Pinpoint the cell where the given text exists, returning its (x, y) midpoint coordinate. 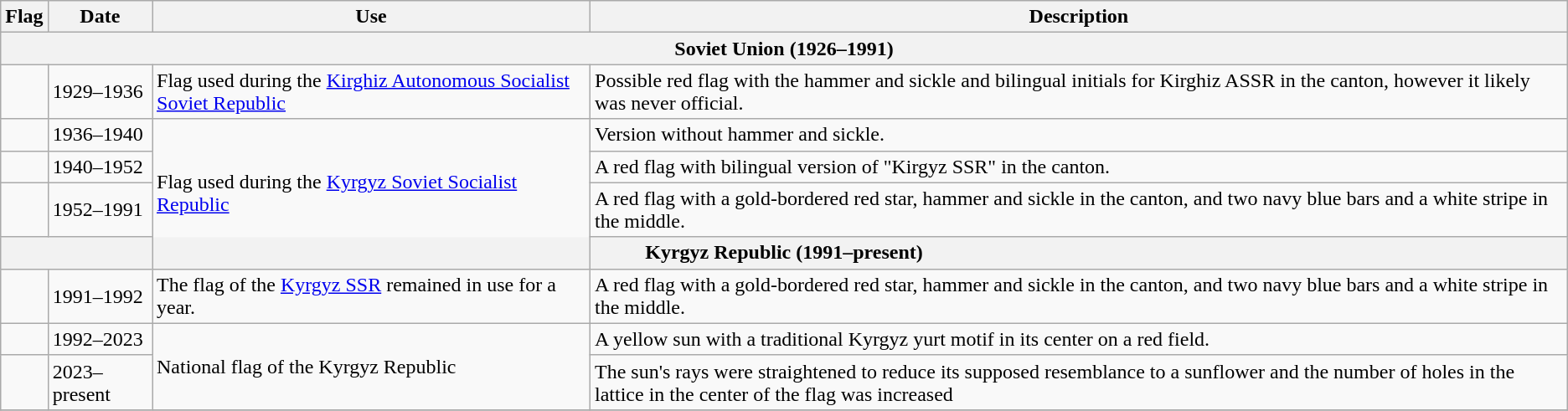
Possible red flag with the hammer and sickle and bilingual initials for Kirghiz ASSR in the canton, however it likely was never official. (1079, 92)
1992–2023 (100, 339)
Kyrgyz Republic (1991–present) (784, 253)
Flag (24, 17)
1929–1936 (100, 92)
Use (372, 17)
1936–1940 (100, 135)
Date (100, 17)
1991–1992 (100, 296)
Soviet Union (1926–1991) (784, 49)
National flag of the Kyrgyz Republic (372, 367)
Version without hammer and sickle. (1079, 135)
1940–1952 (100, 167)
Flag used during the Kirghiz Autonomous Socialist Soviet Republic (372, 92)
Flag used during the Kyrgyz Soviet Socialist Republic (372, 194)
2023–present (100, 382)
The flag of the Kyrgyz SSR remained in use for a year. (372, 296)
1952–1991 (100, 209)
Description (1079, 17)
A yellow sun with a traditional Kyrgyz yurt motif in its center on a red field. (1079, 339)
A red flag with bilingual version of "Kirgyz SSR" in the canton. (1079, 167)
